Locate the cell with the specified text and output its [x, y] center coordinate. 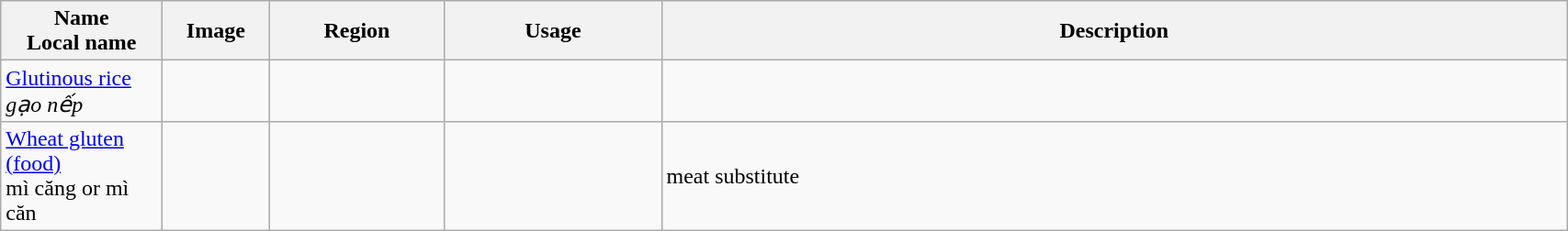
NameLocal name [82, 31]
Wheat gluten (food)mì căng or mì căn [82, 176]
Image [216, 31]
Usage [553, 31]
Glutinous ricegạo nếp [82, 92]
Description [1114, 31]
meat substitute [1114, 176]
Region [356, 31]
